Extract the [x, y] coordinate from the center of the cell holding the provided text.  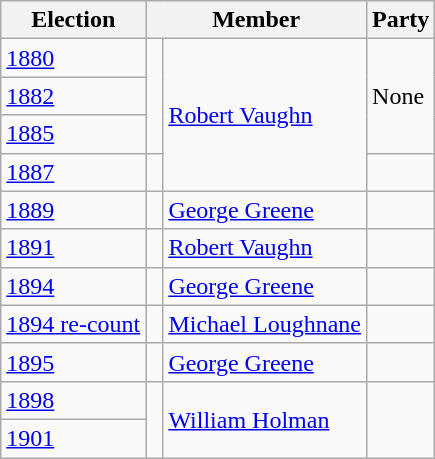
Member [256, 20]
1895 [74, 362]
1898 [74, 400]
Michael Loughnane [265, 324]
1885 [74, 134]
1891 [74, 248]
1880 [74, 58]
1887 [74, 172]
1901 [74, 438]
Party [401, 20]
1889 [74, 210]
1894 [74, 286]
None [401, 96]
Election [74, 20]
1882 [74, 96]
William Holman [265, 419]
1894 re-count [74, 324]
